Extract the (x, y) coordinate from the center of the cell holding the provided text.  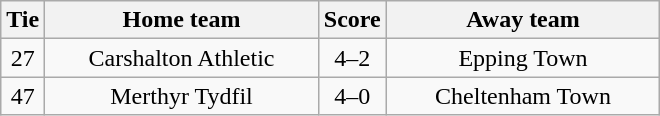
Carshalton Athletic (182, 58)
Away team (523, 20)
Cheltenham Town (523, 96)
Merthyr Tydfil (182, 96)
Epping Town (523, 58)
47 (23, 96)
Score (352, 20)
Home team (182, 20)
4–2 (352, 58)
27 (23, 58)
4–0 (352, 96)
Tie (23, 20)
